For the text-containing cell, return its midpoint in [x, y] coordinate format. 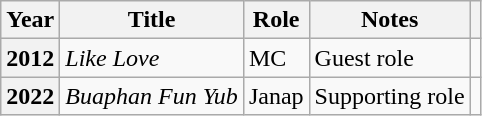
Notes [390, 20]
Buaphan Fun Yub [152, 96]
2012 [30, 58]
Supporting role [390, 96]
MC [276, 58]
Janap [276, 96]
Role [276, 20]
2022 [30, 96]
Like Love [152, 58]
Guest role [390, 58]
Title [152, 20]
Year [30, 20]
